Capture the cell that displays the provided text and extract its [x, y] central coordinate. 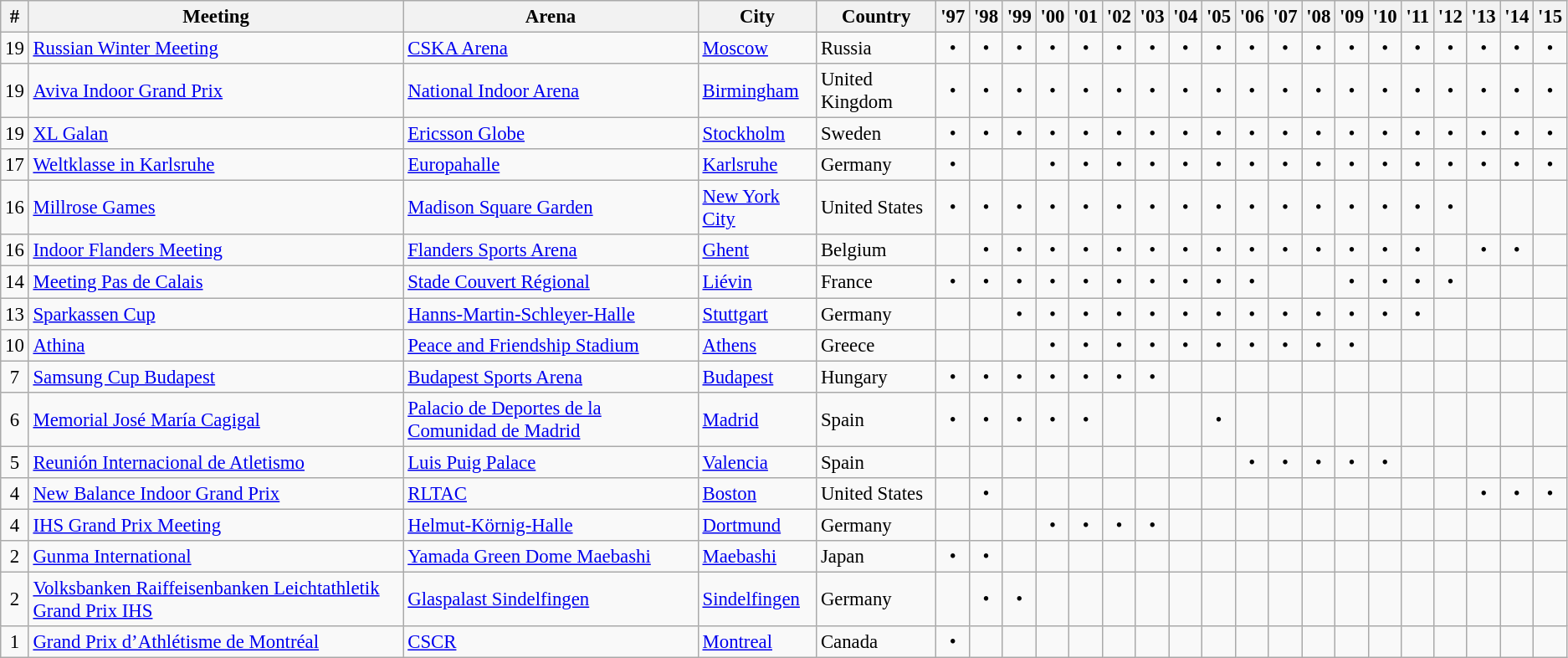
Europahalle [551, 165]
RLTAC [551, 494]
Sweden [877, 134]
Volksbanken Raiffeisenbanken Leichtathletik Grand Prix IHS [216, 599]
7 [15, 377]
France [877, 282]
IHS Grand Prix Meeting [216, 525]
Sparkassen Cup [216, 314]
'97 [953, 17]
Millrose Games [216, 208]
'06 [1252, 17]
Palacio de Deportes de la Comunidad de Madrid [551, 419]
United Kingdom [877, 90]
XL Galan [216, 134]
Stade Couvert Régional [551, 282]
Ghent [756, 250]
'15 [1550, 17]
'12 [1451, 17]
'10 [1385, 17]
'11 [1417, 17]
Russian Winter Meeting [216, 49]
'03 [1152, 17]
Stockholm [756, 134]
Luis Puig Palace [551, 462]
Helmut-Körnig-Halle [551, 525]
Birmingham [756, 90]
Stuttgart [756, 314]
Meeting [216, 17]
Gunma International [216, 557]
5 [15, 462]
Aviva Indoor Grand Prix [216, 90]
Arena [551, 17]
Moscow [756, 49]
New York City [756, 208]
'07 [1285, 17]
14 [15, 282]
Yamada Green Dome Maebashi [551, 557]
CSKA Arena [551, 49]
Weltklasse in Karlsruhe [216, 165]
17 [15, 165]
Japan [877, 557]
'99 [1019, 17]
10 [15, 345]
Canada [877, 642]
Maebashi [756, 557]
'13 [1483, 17]
Flanders Sports Arena [551, 250]
'09 [1352, 17]
Belgium [877, 250]
'02 [1120, 17]
Indoor Flanders Meeting [216, 250]
'05 [1219, 17]
Russia [877, 49]
Glaspalast Sindelfingen [551, 599]
Sindelfingen [756, 599]
13 [15, 314]
Peace and Friendship Stadium [551, 345]
Greece [877, 345]
'98 [986, 17]
National Indoor Arena [551, 90]
Montreal [756, 642]
Valencia [756, 462]
Budapest Sports Arena [551, 377]
'01 [1086, 17]
Boston [756, 494]
Ericsson Globe [551, 134]
Athens [756, 345]
'00 [1053, 17]
Meeting Pas de Calais [216, 282]
# [15, 17]
City [756, 17]
Madrid [756, 419]
New Balance Indoor Grand Prix [216, 494]
Grand Prix d’Athlétisme de Montréal [216, 642]
Country [877, 17]
Budapest [756, 377]
Hanns-Martin-Schleyer-Halle [551, 314]
1 [15, 642]
'08 [1319, 17]
CSCR [551, 642]
Karlsruhe [756, 165]
Liévin [756, 282]
Athina [216, 345]
'14 [1517, 17]
Samsung Cup Budapest [216, 377]
Hungary [877, 377]
Memorial José María Cagigal [216, 419]
'04 [1186, 17]
Dortmund [756, 525]
Madison Square Garden [551, 208]
Reunión Internacional de Atletismo [216, 462]
6 [15, 419]
